Return [X, Y] of the center of cell containing provided text 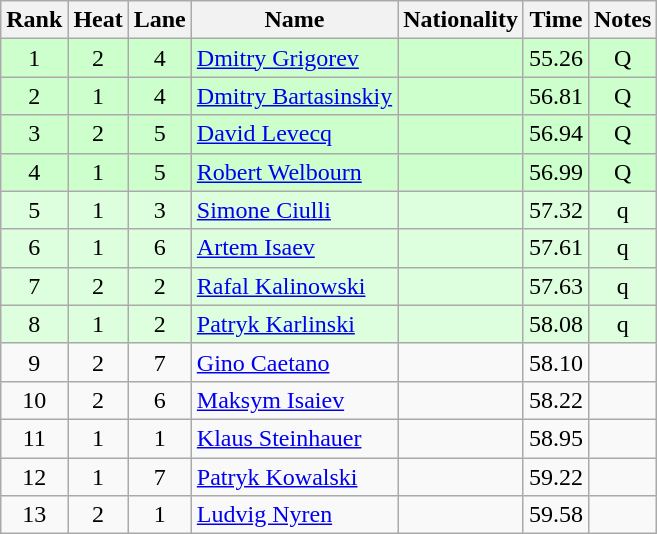
Klaus Steinhauer [294, 438]
56.94 [556, 134]
Maksym Isaiev [294, 400]
12 [34, 477]
11 [34, 438]
Rank [34, 20]
Ludvig Nyren [294, 515]
Rafal Kalinowski [294, 286]
9 [34, 362]
57.63 [556, 286]
Patryk Karlinski [294, 324]
58.08 [556, 324]
Gino Caetano [294, 362]
Dmitry Grigorev [294, 58]
57.61 [556, 248]
Artem Isaev [294, 248]
55.26 [556, 58]
13 [34, 515]
Name [294, 20]
Robert Welbourn [294, 172]
58.10 [556, 362]
Notes [622, 20]
58.22 [556, 400]
58.95 [556, 438]
Simone Ciulli [294, 210]
57.32 [556, 210]
56.99 [556, 172]
Nationality [461, 20]
Heat [98, 20]
8 [34, 324]
56.81 [556, 96]
59.22 [556, 477]
Patryk Kowalski [294, 477]
10 [34, 400]
Time [556, 20]
59.58 [556, 515]
Dmitry Bartasinskiy [294, 96]
David Levecq [294, 134]
Lane [160, 20]
